Provide the [X, Y] coordinate of the cell's center where the given text is located.  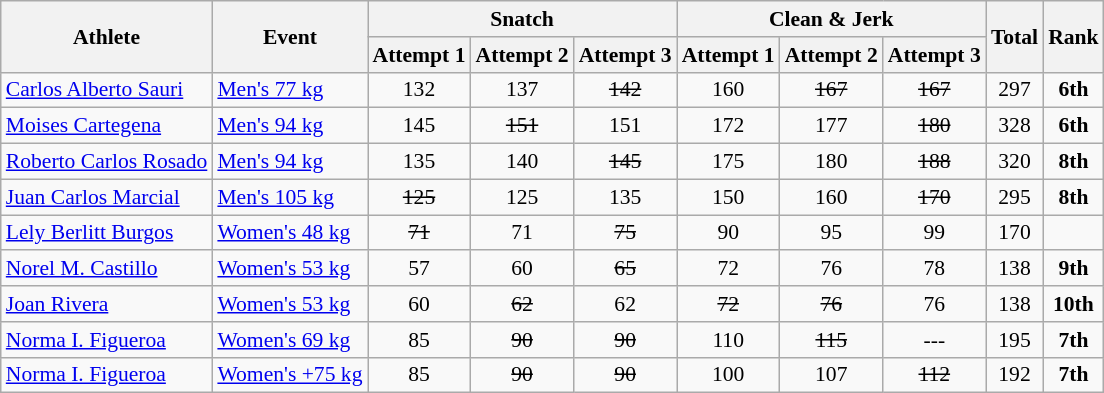
95 [832, 233]
297 [1014, 90]
115 [832, 340]
Women's 69 kg [290, 340]
328 [1014, 126]
Roberto Carlos Rosado [107, 162]
Men's 77 kg [290, 90]
110 [728, 340]
Joan Rivera [107, 304]
140 [522, 162]
172 [728, 126]
Moises Cartegena [107, 126]
177 [832, 126]
Juan Carlos Marcial [107, 197]
65 [626, 269]
75 [626, 233]
142 [626, 90]
192 [1014, 375]
--- [934, 340]
295 [1014, 197]
Athlete [107, 36]
112 [934, 375]
78 [934, 269]
Women's +75 kg [290, 375]
Norel M. Castillo [107, 269]
Women's 48 kg [290, 233]
132 [420, 90]
195 [1014, 340]
188 [934, 162]
175 [728, 162]
Men's 105 kg [290, 197]
10th [1074, 304]
57 [420, 269]
100 [728, 375]
Event [290, 36]
107 [832, 375]
9th [1074, 269]
Lely Berlitt Burgos [107, 233]
Snatch [522, 19]
Total [1014, 36]
Clean & Jerk [832, 19]
150 [728, 197]
Carlos Alberto Sauri [107, 90]
137 [522, 90]
99 [934, 233]
Rank [1074, 36]
320 [1014, 162]
